Provide the (x, y) coordinate of the cell's center where the given text is located.  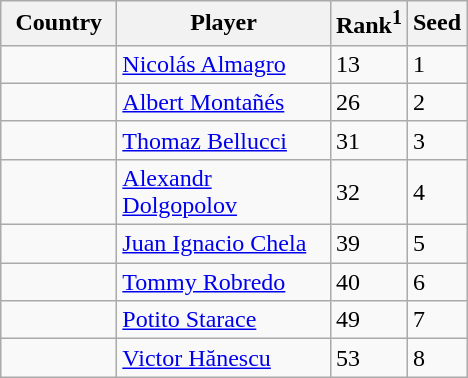
6 (436, 282)
Nicolás Almagro (224, 64)
Rank1 (368, 24)
39 (368, 244)
Tommy Robredo (224, 282)
1 (436, 64)
Victor Hănescu (224, 358)
13 (368, 64)
31 (368, 140)
5 (436, 244)
Thomaz Bellucci (224, 140)
4 (436, 192)
32 (368, 192)
Albert Montañés (224, 102)
Juan Ignacio Chela (224, 244)
3 (436, 140)
8 (436, 358)
26 (368, 102)
Potito Starace (224, 320)
49 (368, 320)
40 (368, 282)
Player (224, 24)
53 (368, 358)
7 (436, 320)
Seed (436, 24)
2 (436, 102)
Alexandr Dolgopolov (224, 192)
Country (59, 24)
